Pinpoint the cell where the given text exists, returning its (X, Y) midpoint coordinate. 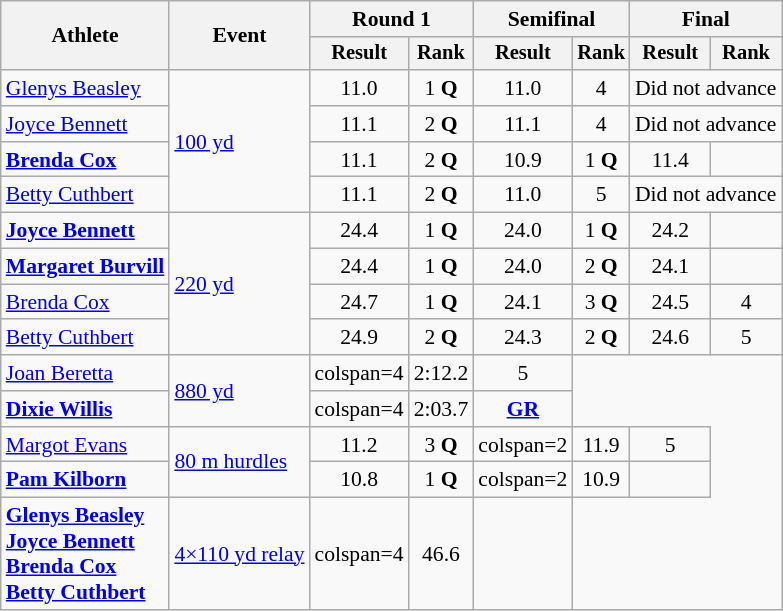
24.9 (360, 338)
24.6 (670, 338)
2:03.7 (442, 409)
Final (706, 19)
Pam Kilborn (86, 480)
2:12.2 (442, 373)
24.3 (522, 338)
10.8 (360, 480)
80 m hurdles (239, 462)
Margot Evans (86, 445)
Event (239, 36)
Joan Beretta (86, 373)
Athlete (86, 36)
11.4 (670, 160)
Semifinal (552, 19)
Glenys BeasleyJoyce BennettBrenda CoxBetty Cuthbert (86, 554)
100 yd (239, 141)
Round 1 (392, 19)
11.9 (601, 445)
11.2 (360, 445)
24.7 (360, 302)
24.2 (670, 231)
Glenys Beasley (86, 88)
Dixie Willis (86, 409)
Margaret Burvill (86, 267)
220 yd (239, 284)
880 yd (239, 390)
24.5 (670, 302)
4×110 yd relay (239, 554)
GR (522, 409)
46.6 (442, 554)
